Identify which cell holds the provided text, then report its (X, Y) central coordinate. 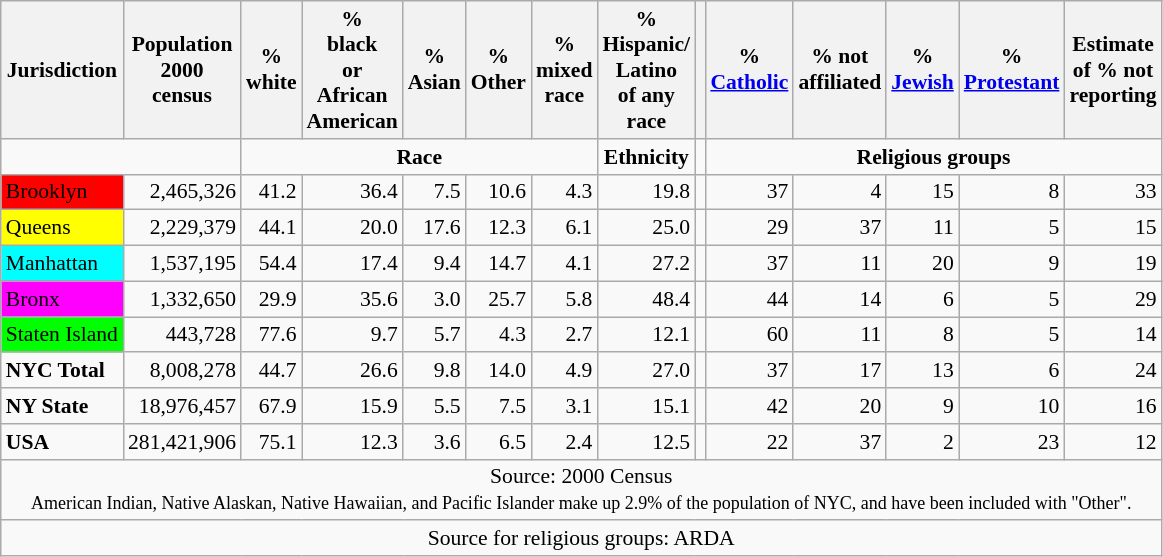
Race (419, 157)
2,465,326 (182, 192)
1,537,195 (182, 264)
44.1 (271, 228)
44.7 (271, 371)
2.7 (564, 335)
Ethnicity (646, 157)
16 (1112, 406)
20.0 (352, 228)
26.6 (352, 371)
44 (749, 299)
Population2000census (182, 70)
10 (1012, 406)
USA (62, 442)
67.9 (271, 406)
5.8 (564, 299)
12 (1112, 442)
3.0 (434, 299)
4.1 (564, 264)
35.6 (352, 299)
9.4 (434, 264)
Source for religious groups: ARDA (582, 539)
60 (749, 335)
10.6 (498, 192)
5.5 (434, 406)
27.2 (646, 264)
281,421,906 (182, 442)
Religious groups (933, 157)
4.9 (564, 371)
27.0 (646, 371)
2,229,379 (182, 228)
8,008,278 (182, 371)
54.4 (271, 264)
77.6 (271, 335)
14.0 (498, 371)
3.6 (434, 442)
%Jewish (922, 70)
2.4 (564, 442)
22 (749, 442)
%white (271, 70)
33 (1112, 192)
17.6 (434, 228)
Queens (62, 228)
15.1 (646, 406)
Bronx (62, 299)
9.7 (352, 335)
Staten Island (62, 335)
6.5 (498, 442)
14.7 (498, 264)
2 (922, 442)
4 (840, 192)
Jurisdiction (62, 70)
13 (922, 371)
25.7 (498, 299)
%Protestant (1012, 70)
9.8 (434, 371)
%Other (498, 70)
48.4 (646, 299)
5.7 (434, 335)
24 (1112, 371)
19 (1112, 264)
12.5 (646, 442)
23 (1012, 442)
443,728 (182, 335)
Manhattan (62, 264)
41.2 (271, 192)
NY State (62, 406)
NYC Total (62, 371)
18,976,457 (182, 406)
42 (749, 406)
%mixedrace (564, 70)
Estimateof % notreporting (1112, 70)
%Asian (434, 70)
36.4 (352, 192)
3.1 (564, 406)
17 (840, 371)
%blackorAfricanAmerican (352, 70)
%Catholic (749, 70)
6.1 (564, 228)
12.1 (646, 335)
15.9 (352, 406)
17.4 (352, 264)
19.8 (646, 192)
% notaffiliated (840, 70)
25.0 (646, 228)
%Hispanic/Latinoof anyrace (646, 70)
1,332,650 (182, 299)
29.9 (271, 299)
75.1 (271, 442)
Brooklyn (62, 192)
